From the cell containing the given text, extract its center point as (x, y) coordinate. 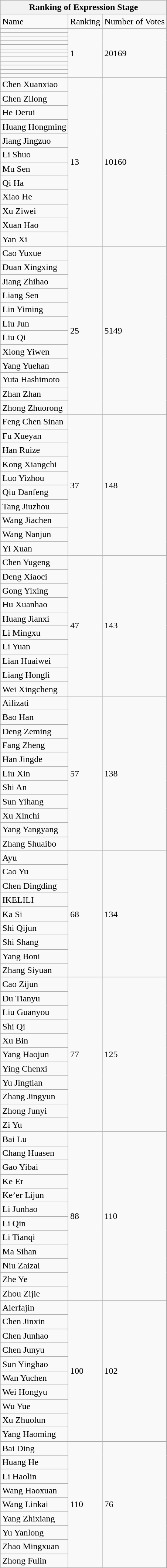
Zhang Siyuan (34, 970)
Shi Shang (34, 942)
He Derui (34, 113)
Zhong Junyi (34, 1111)
47 (85, 626)
Li Haolin (34, 1476)
Liang Sen (34, 296)
Kong Xiangchi (34, 464)
Niu Zaizai (34, 1265)
77 (85, 1055)
Gao Yibai (34, 1167)
Mu Sen (34, 169)
Fu Xueyan (34, 436)
10160 (134, 162)
Yi Xuan (34, 549)
125 (134, 1055)
Sun Yihang (34, 802)
Huang Jianxi (34, 619)
57 (85, 773)
Wu Yue (34, 1406)
Ke’er Lijun (34, 1195)
Chen Junhao (34, 1336)
13 (85, 162)
Li Tianqi (34, 1237)
Wang Haoxuan (34, 1490)
Li Shuo (34, 155)
Zhan Zhan (34, 394)
Zhong Fulin (34, 1561)
Deng Zeming (34, 731)
Wang Nanjun (34, 534)
Yuta Hashimoto (34, 380)
37 (85, 485)
20169 (134, 53)
Wei Hongyu (34, 1392)
Luo Yizhou (34, 478)
Liang Hongli (34, 675)
68 (85, 914)
Zhao Mingxuan (34, 1547)
Zhang Jingyun (34, 1097)
148 (134, 485)
Cao Zijun (34, 984)
Yang Haojun (34, 1055)
Lian Huaiwei (34, 661)
Yang Zhixiang (34, 1519)
76 (134, 1505)
Chen Junyu (34, 1350)
Cao Yu (34, 872)
IKELILI (34, 900)
Yang Haoming (34, 1434)
Li Qin (34, 1223)
Sun Yinghao (34, 1364)
Ying Chenxi (34, 1069)
Liu Jun (34, 324)
Shi An (34, 788)
Huang He (34, 1462)
Hu Xuanhao (34, 605)
102 (134, 1371)
Wan Yuchen (34, 1378)
Ailizati (34, 703)
Cao Yuxue (34, 253)
Chen Zilong (34, 99)
134 (134, 914)
Chen Dingding (34, 886)
Ranking (85, 21)
Zi Yu (34, 1125)
Ranking of Expression Stage (83, 7)
Yu Yanlong (34, 1533)
Ma Sihan (34, 1251)
Li Yuan (34, 647)
Liu Qi (34, 338)
Li Mingxu (34, 633)
Gong Yixing (34, 591)
Xuan Hao (34, 225)
Chen Jinxin (34, 1322)
Xiong Yiwen (34, 352)
Name (34, 21)
Qiu Danfeng (34, 492)
Aierfajin (34, 1308)
Han Ruize (34, 450)
Deng Xiaoci (34, 577)
Chen Yugeng (34, 563)
Wei Xingcheng (34, 689)
25 (85, 330)
Bao Han (34, 717)
Yang Boni (34, 956)
Duan Xingxing (34, 267)
Xu Zhuolun (34, 1420)
5149 (134, 330)
Liu Guanyou (34, 1012)
Zhong Zhuorong (34, 408)
138 (134, 773)
143 (134, 626)
Liu Xin (34, 773)
Zhe Ye (34, 1280)
Yan Xi (34, 239)
Chen Xuanxiao (34, 85)
Chang Huasen (34, 1153)
1 (85, 53)
Qi Ha (34, 183)
100 (85, 1371)
Yang Yangyang (34, 830)
Huang Hongming (34, 127)
Xu Bin (34, 1041)
Zhang Shuaibo (34, 844)
Jiang Zhihao (34, 281)
Ayu (34, 858)
Zhou Zijie (34, 1294)
Wang Linkai (34, 1504)
Xiao He (34, 197)
Du Tianyu (34, 998)
Li Junhao (34, 1209)
88 (85, 1216)
Feng Chen Sinan (34, 422)
Number of Votes (134, 21)
Tang Jiuzhou (34, 506)
Yu Jingtian (34, 1083)
Xu Xinchi (34, 816)
Xu Ziwei (34, 211)
Han Jingde (34, 759)
Wang Jiachen (34, 520)
Ka Si (34, 914)
Bai Ding (34, 1448)
Ke Er (34, 1181)
Jiang Jingzuo (34, 141)
Lin Yiming (34, 310)
Fang Zheng (34, 745)
Shi Qi (34, 1026)
Bai Lu (34, 1139)
Shi Qijun (34, 928)
Yang Yuehan (34, 366)
